Return [X, Y] of the center of cell containing provided text 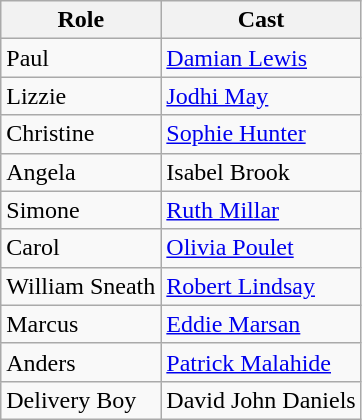
Lizzie [81, 96]
Isabel Brook [261, 172]
Simone [81, 210]
Delivery Boy [81, 400]
Jodhi May [261, 96]
Olivia Poulet [261, 248]
William Sneath [81, 286]
Christine [81, 134]
Robert Lindsay [261, 286]
Anders [81, 362]
Ruth Millar [261, 210]
Marcus [81, 324]
Damian Lewis [261, 58]
Sophie Hunter [261, 134]
Role [81, 20]
Angela [81, 172]
Eddie Marsan [261, 324]
Paul [81, 58]
Carol [81, 248]
Cast [261, 20]
David John Daniels [261, 400]
Patrick Malahide [261, 362]
